For the text-containing cell, return its midpoint in (X, Y) coordinate format. 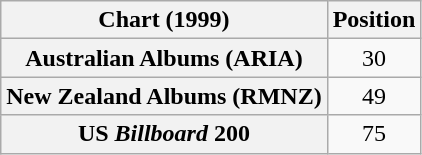
Australian Albums (ARIA) (164, 58)
30 (374, 58)
Chart (1999) (164, 20)
49 (374, 96)
US Billboard 200 (164, 134)
New Zealand Albums (RMNZ) (164, 96)
75 (374, 134)
Position (374, 20)
